From the cell containing the given text, extract its center point as (x, y) coordinate. 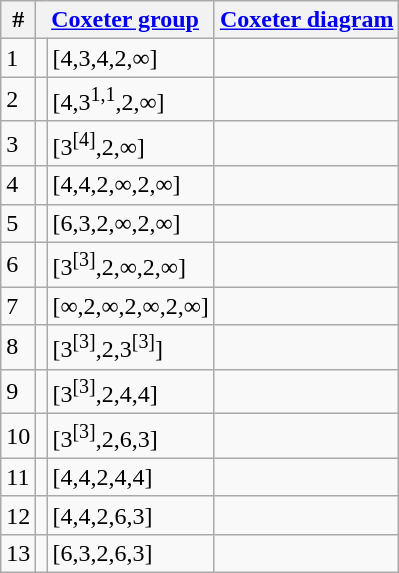
6 (18, 264)
[6,3,2,6,3] (130, 554)
13 (18, 554)
[4,4,2,4,4] (130, 477)
[4,31,1,2,∞] (130, 100)
Coxeter group (126, 20)
3 (18, 144)
[∞,2,∞,2,∞,2,∞] (130, 306)
[3[4],2,∞] (130, 144)
[4,4,2,∞,2,∞] (130, 185)
2 (18, 100)
4 (18, 185)
9 (18, 392)
8 (18, 348)
1 (18, 58)
[3[3],2,3[3]] (130, 348)
[3[3],2,6,3] (130, 436)
7 (18, 306)
[6,3,2,∞,2,∞] (130, 223)
[3[3],2,∞,2,∞] (130, 264)
5 (18, 223)
# (18, 20)
[4,4,2,6,3] (130, 515)
10 (18, 436)
12 (18, 515)
[4,3,4,2,∞] (130, 58)
Coxeter diagram (306, 20)
[3[3],2,4,4] (130, 392)
11 (18, 477)
